Pinpoint the cell where the given text exists, returning its (x, y) midpoint coordinate. 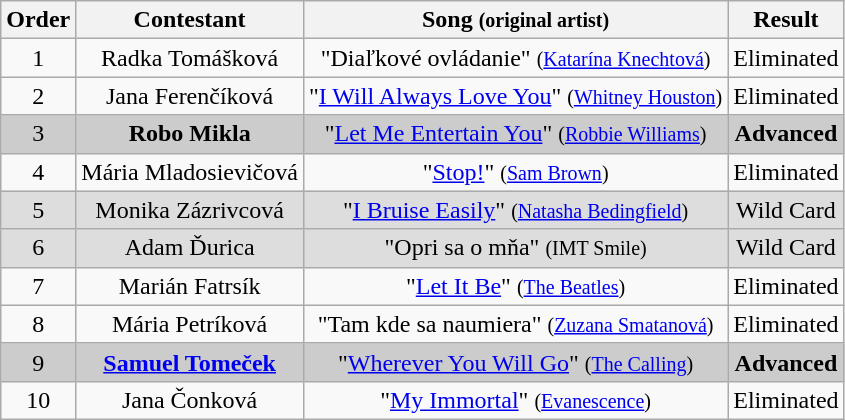
5 (38, 210)
"Stop!" (Sam Brown) (515, 172)
"Let It Be" (The Beatles) (515, 286)
6 (38, 248)
8 (38, 324)
9 (38, 362)
Result (786, 20)
"Let Me Entertain You" (Robbie Williams) (515, 134)
"Tam kde sa naumiera" (Zuzana Smatanová) (515, 324)
Radka Tomášková (190, 58)
Song (original artist) (515, 20)
Adam Ďurica (190, 248)
"Diaľkové ovládanie" (Katarína Knechtová) (515, 58)
Robo Mikla (190, 134)
4 (38, 172)
Marián Fatrsík (190, 286)
7 (38, 286)
"Opri sa o mňa" (IMT Smile) (515, 248)
2 (38, 96)
10 (38, 400)
Mária Mladosievičová (190, 172)
"Wherever You Will Go" (The Calling) (515, 362)
Jana Ferenčíková (190, 96)
Jana Čonková (190, 400)
Contestant (190, 20)
Samuel Tomeček (190, 362)
3 (38, 134)
"I Will Always Love You" (Whitney Houston) (515, 96)
Monika Zázrivcová (190, 210)
1 (38, 58)
Mária Petríková (190, 324)
Order (38, 20)
"I Bruise Easily" (Natasha Bedingfield) (515, 210)
"My Immortal" (Evanescence) (515, 400)
